Find where the given text appears and provide that cell's center as (X, Y) coordinate. 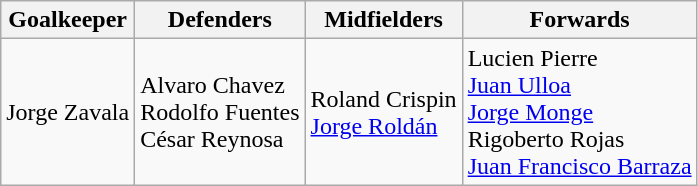
Goalkeeper (68, 20)
Lucien Pierre Juan Ulloa Jorge Monge Rigoberto Rojas Juan Francisco Barraza (580, 112)
Roland Crispin Jorge Roldán (384, 112)
Alvaro Chavez Rodolfo Fuentes César Reynosa (220, 112)
Midfielders (384, 20)
Jorge Zavala (68, 112)
Defenders (220, 20)
Forwards (580, 20)
